Locate the cell with the specified text and output its (x, y) center coordinate. 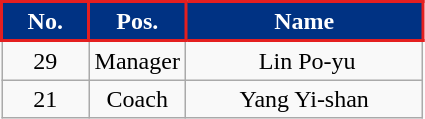
29 (46, 60)
Coach (137, 99)
Pos. (137, 22)
Yang Yi-shan (304, 99)
Lin Po-yu (304, 60)
No. (46, 22)
Manager (137, 60)
Name (304, 22)
21 (46, 99)
